Extract the [X, Y] coordinate from the center of the cell holding the provided text.  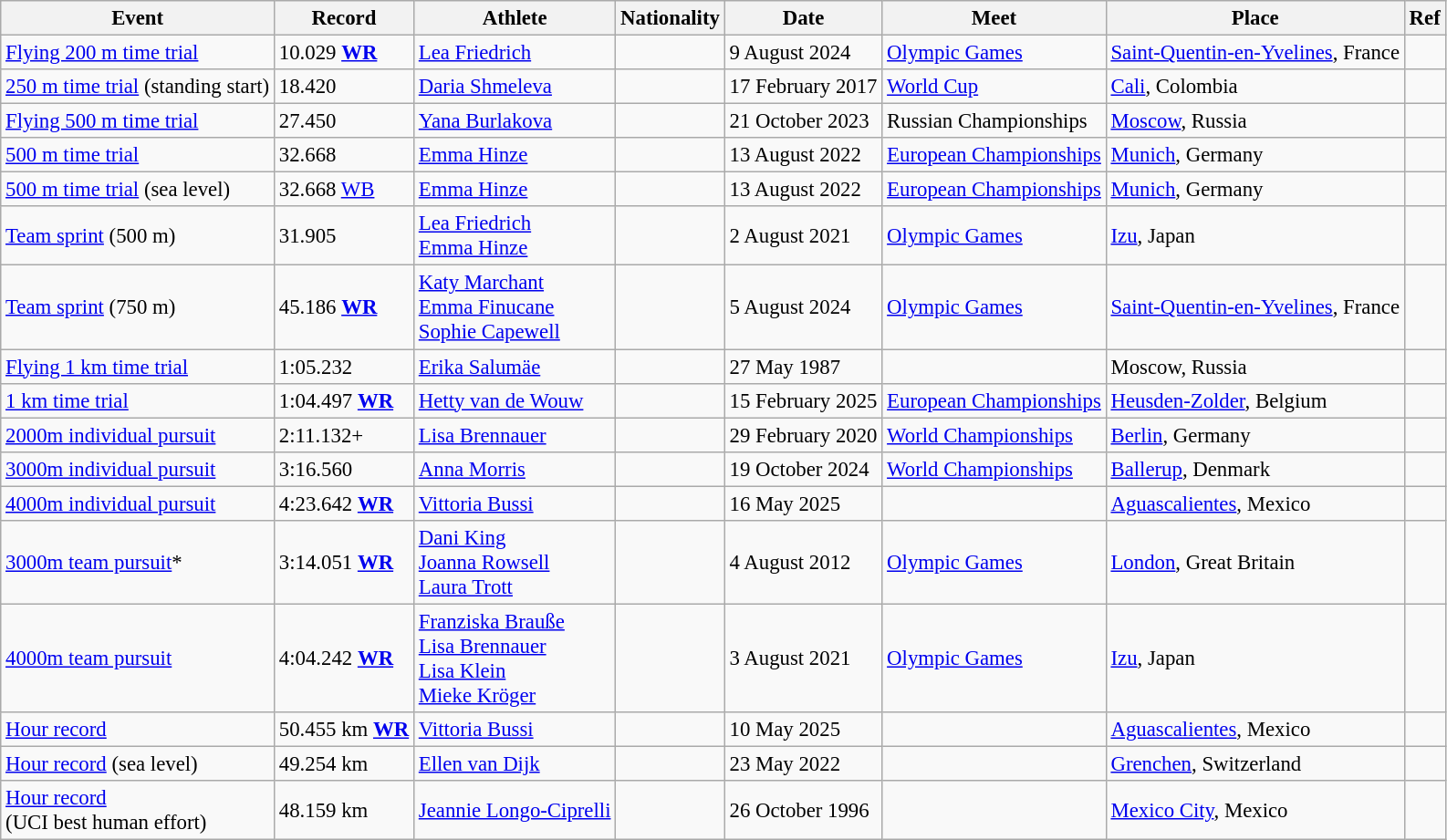
Date [803, 18]
2:11.132+ [343, 435]
3:16.560 [343, 469]
Nationality [670, 18]
27 May 1987 [803, 367]
4000m individual pursuit [138, 503]
Flying 500 m time trial [138, 121]
Mexico City, Mexico [1255, 810]
Katy MarchantEmma FinucaneSophie Capewell [515, 307]
Russian Championships [994, 121]
50.455 km WR [343, 730]
Event [138, 18]
Lea Friedrich [515, 53]
Yana Burlakova [515, 121]
4 August 2012 [803, 563]
Lea FriedrichEmma Hinze [515, 235]
3:14.051 WR [343, 563]
32.668 WB [343, 190]
Ballerup, Denmark [1255, 469]
500 m time trial (sea level) [138, 190]
Franziska BraußeLisa BrennauerLisa KleinMieke Kröger [515, 659]
Ref [1425, 18]
Ellen van Dijk [515, 763]
Dani KingJoanna RowsellLaura Trott [515, 563]
48.159 km [343, 810]
Grenchen, Switzerland [1255, 763]
Hour record(UCI best human effort) [138, 810]
3 August 2021 [803, 659]
32.668 [343, 155]
London, Great Britain [1255, 563]
15 February 2025 [803, 400]
45.186 WR [343, 307]
1:05.232 [343, 367]
23 May 2022 [803, 763]
31.905 [343, 235]
5 August 2024 [803, 307]
Hetty van de Wouw [515, 400]
Lisa Brennauer [515, 435]
Cali, Colombia [1255, 87]
9 August 2024 [803, 53]
10.029 WR [343, 53]
500 m time trial [138, 155]
Place [1255, 18]
Heusden-Zolder, Belgium [1255, 400]
Hour record [138, 730]
Berlin, Germany [1255, 435]
250 m time trial (standing start) [138, 87]
29 February 2020 [803, 435]
2 August 2021 [803, 235]
26 October 1996 [803, 810]
1 km time trial [138, 400]
Team sprint (750 m) [138, 307]
Athlete [515, 18]
Anna Morris [515, 469]
17 February 2017 [803, 87]
4:23.642 WR [343, 503]
4000m team pursuit [138, 659]
World Cup [994, 87]
Erika Salumäe [515, 367]
Record [343, 18]
3000m individual pursuit [138, 469]
Flying 1 km time trial [138, 367]
49.254 km [343, 763]
21 October 2023 [803, 121]
3000m team pursuit* [138, 563]
4:04.242 WR [343, 659]
27.450 [343, 121]
10 May 2025 [803, 730]
Daria Shmeleva [515, 87]
1:04.497 WR [343, 400]
Team sprint (500 m) [138, 235]
18.420 [343, 87]
Jeannie Longo-Ciprelli [515, 810]
Flying 200 m time trial [138, 53]
19 October 2024 [803, 469]
2000m individual pursuit [138, 435]
Meet [994, 18]
Hour record (sea level) [138, 763]
16 May 2025 [803, 503]
